Locate the cell with the specified text and output its (x, y) center coordinate. 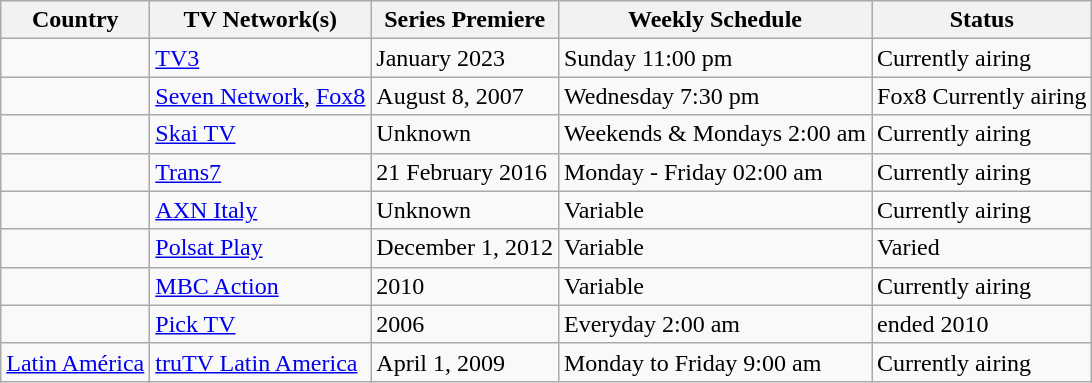
Wednesday 7:30 pm (714, 96)
Skai TV (260, 134)
AXN Italy (260, 210)
Series Premiere (465, 20)
Seven Network, Fox8 (260, 96)
April 1, 2009 (465, 362)
21 February 2016 (465, 172)
Polsat Play (260, 248)
Weekends & Mondays 2:00 am (714, 134)
Status (982, 20)
August 8, 2007 (465, 96)
December 1, 2012 (465, 248)
TV3 (260, 58)
Weekly Schedule (714, 20)
TV Network(s) (260, 20)
Varied (982, 248)
Trans7 (260, 172)
MBC Action (260, 286)
truTV Latin America (260, 362)
Fox8 Currently airing (982, 96)
Pick TV (260, 324)
Sunday 11:00 pm (714, 58)
Everyday 2:00 am (714, 324)
January 2023 (465, 58)
Monday to Friday 9:00 am (714, 362)
Monday - Friday 02:00 am (714, 172)
Country (76, 20)
Latin América (76, 362)
2006 (465, 324)
2010 (465, 286)
ended 2010 (982, 324)
